Scan for the cell matching the given text and deliver its (x, y) coordinate at center. 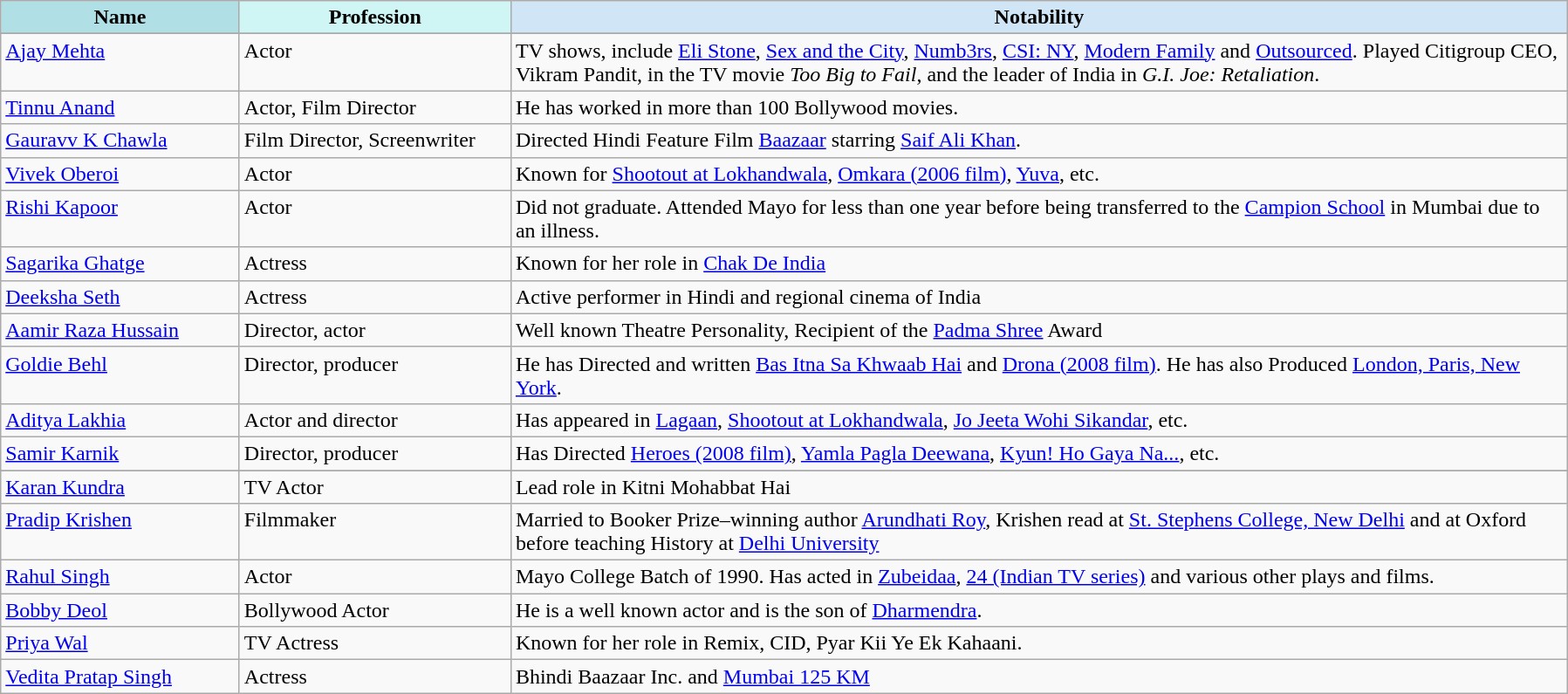
Name (120, 17)
Goldie Behl (120, 375)
Director, actor (375, 330)
Bobby Deol (120, 610)
Well known Theatre Personality, Recipient of the Padma Shree Award (1038, 330)
Filmmaker (375, 533)
He has Directed and written Bas Itna Sa Khwaab Hai and Drona (2008 film). He has also Produced London, Paris, New York. (1038, 375)
Directed Hindi Feature Film Baazaar starring Saif Ali Khan. (1038, 141)
Priya Wal (120, 643)
Bollywood Actor (375, 610)
Known for her role in Chak De India (1038, 264)
Actor, Film Director (375, 107)
Aditya Lakhia (120, 420)
Vivek Oberoi (120, 174)
Notability (1038, 17)
Known for her role in Remix, CID, Pyar Kii Ye Ek Kahaani. (1038, 643)
Actor and director (375, 420)
TV Actor (375, 486)
Ajay Mehta (120, 63)
Karan Kundra (120, 486)
Profession (375, 17)
Has appeared in Lagaan, Shootout at Lokhandwala, Jo Jeeta Wohi Sikandar, etc. (1038, 420)
TV Actress (375, 643)
Bhindi Baazaar Inc. and Mumbai 125 KM (1038, 677)
Lead role in Kitni Mohabbat Hai (1038, 486)
He is a well known actor and is the son of Dharmendra. (1038, 610)
Known for Shootout at Lokhandwala, Omkara (2006 film), Yuva, etc. (1038, 174)
He has worked in more than 100 Bollywood movies. (1038, 107)
Aamir Raza Hussain (120, 330)
Pradip Krishen (120, 533)
Did not graduate. Attended Mayo for less than one year before being transferred to the Campion School in Mumbai due to an illness. (1038, 218)
Deeksha Seth (120, 297)
Film Director, Screenwriter (375, 141)
Has Directed Heroes (2008 film), Yamla Pagla Deewana, Kyun! Ho Gaya Na..., etc. (1038, 453)
Active performer in Hindi and regional cinema of India (1038, 297)
Samir Karnik (120, 453)
Vedita Pratap Singh (120, 677)
Rishi Kapoor (120, 218)
Mayo College Batch of 1990. Has acted in Zubeidaa, 24 (Indian TV series) and various other plays and films. (1038, 577)
Tinnu Anand (120, 107)
Gauravv K Chawla (120, 141)
Rahul Singh (120, 577)
Sagarika Ghatge (120, 264)
